Find where the given text appears and provide that cell's center as (x, y) coordinate. 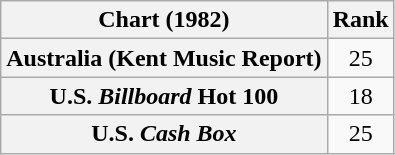
U.S. Cash Box (164, 134)
Chart (1982) (164, 20)
U.S. Billboard Hot 100 (164, 96)
Rank (360, 20)
Australia (Kent Music Report) (164, 58)
18 (360, 96)
